Extract the (x, y) coordinate from the center of the cell holding the provided text.  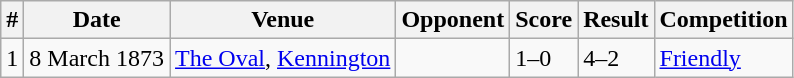
# (12, 20)
Score (544, 20)
Friendly (724, 58)
The Oval, Kennington (283, 58)
1–0 (544, 58)
4–2 (616, 58)
8 March 1873 (97, 58)
1 (12, 58)
Opponent (453, 20)
Date (97, 20)
Competition (724, 20)
Result (616, 20)
Venue (283, 20)
